Identify which cell holds the provided text, then report its (X, Y) central coordinate. 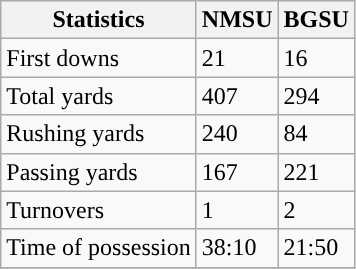
Turnovers (99, 210)
Passing yards (99, 172)
BGSU (316, 20)
21 (237, 58)
NMSU (237, 20)
167 (237, 172)
1 (237, 210)
407 (237, 96)
84 (316, 134)
221 (316, 172)
38:10 (237, 248)
Time of possession (99, 248)
16 (316, 58)
240 (237, 134)
21:50 (316, 248)
Statistics (99, 20)
2 (316, 210)
Total yards (99, 96)
Rushing yards (99, 134)
First downs (99, 58)
294 (316, 96)
